For the text-containing cell, return its midpoint in (x, y) coordinate format. 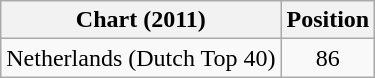
Chart (2011) (141, 20)
86 (328, 58)
Position (328, 20)
Netherlands (Dutch Top 40) (141, 58)
